For the text-containing cell, return its midpoint in (X, Y) coordinate format. 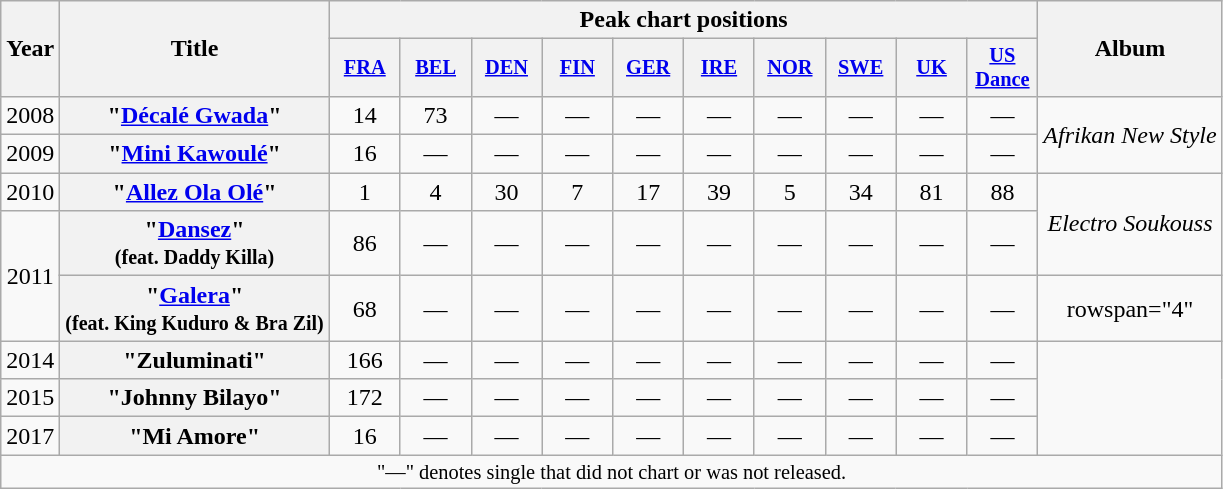
Album (1130, 49)
"Zuluminati" (195, 360)
81 (932, 192)
86 (364, 244)
"Dansez" (feat. Daddy Killa) (195, 244)
USDance (1002, 68)
4 (436, 192)
UK (932, 68)
73 (436, 115)
"Décalé Gwada" (195, 115)
"Galera" (feat. King Kuduro & Bra Zil) (195, 308)
5 (790, 192)
68 (364, 308)
"Johnny Bilayo" (195, 398)
FRA (364, 68)
2014 (30, 360)
34 (860, 192)
GER (648, 68)
2015 (30, 398)
7 (578, 192)
Afrikan New Style (1130, 134)
BEL (436, 68)
2008 (30, 115)
17 (648, 192)
88 (1002, 192)
FIN (578, 68)
SWE (860, 68)
"Mi Amore" (195, 436)
166 (364, 360)
39 (720, 192)
Year (30, 49)
2010 (30, 192)
14 (364, 115)
1 (364, 192)
2011 (30, 276)
NOR (790, 68)
Peak chart positions (684, 20)
2009 (30, 154)
Title (195, 49)
"—" denotes single that did not chart or was not released. (612, 472)
2017 (30, 436)
"Allez Ola Olé" (195, 192)
IRE (720, 68)
30 (506, 192)
DEN (506, 68)
rowspan="4" (1130, 308)
172 (364, 398)
Electro Soukouss (1130, 224)
"Mini Kawoulé" (195, 154)
